Find where the given text appears and provide that cell's center as [X, Y] coordinate. 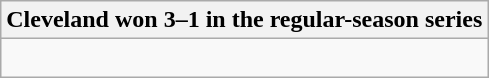
Cleveland won 3–1 in the regular-season series [244, 20]
